Detect which cell encompasses the target text, then output its [X, Y] center coordinate. 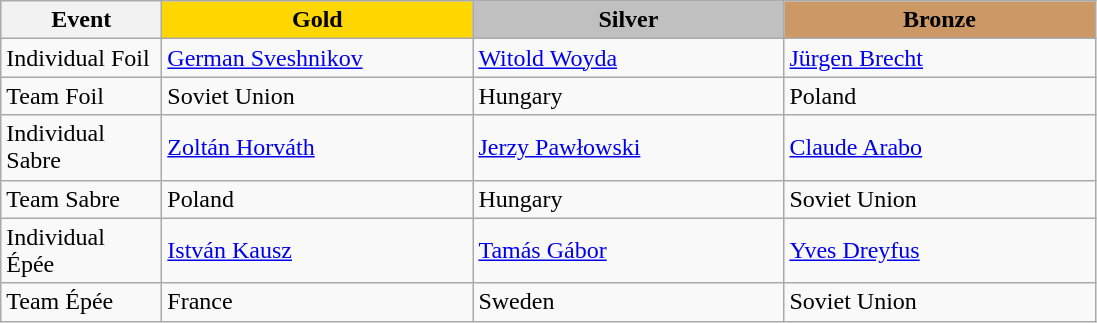
Jerzy Pawłowski [628, 148]
Gold [318, 20]
Zoltán Horváth [318, 148]
Jürgen Brecht [940, 58]
Sweden [628, 302]
France [318, 302]
Individual Épée [82, 250]
German Sveshnikov [318, 58]
Event [82, 20]
Yves Dreyfus [940, 250]
Individual Foil [82, 58]
Witold Woyda [628, 58]
Individual Sabre [82, 148]
István Kausz [318, 250]
Claude Arabo [940, 148]
Bronze [940, 20]
Team Épée [82, 302]
Team Foil [82, 96]
Team Sabre [82, 199]
Silver [628, 20]
Tamás Gábor [628, 250]
